Capture the cell that displays the provided text and extract its (X, Y) central coordinate. 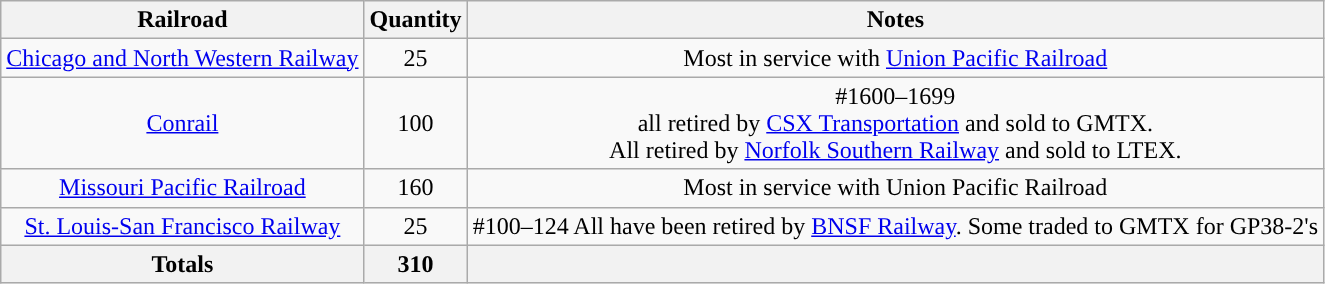
Conrail (182, 123)
Quantity (416, 20)
St. Louis-San Francisco Railway (182, 226)
#100–124 All have been retired by BNSF Railway. Some traded to GMTX for GP38-2's (895, 226)
Railroad (182, 20)
100 (416, 123)
310 (416, 264)
Totals (182, 264)
Missouri Pacific Railroad (182, 188)
#1600–1699 all retired by CSX Transportation and sold to GMTX. All retired by Norfolk Southern Railway and sold to LTEX. (895, 123)
160 (416, 188)
Notes (895, 20)
Chicago and North Western Railway (182, 58)
